Find where the given text appears and provide that cell's center as (x, y) coordinate. 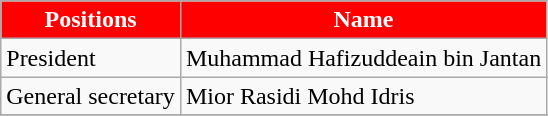
Muhammad Hafizuddeain bin Jantan (363, 58)
Positions (91, 20)
Name (363, 20)
Mior Rasidi Mohd Idris (363, 96)
President (91, 58)
General secretary (91, 96)
